Provide the (x, y) coordinate of the cell's center where the given text is located.  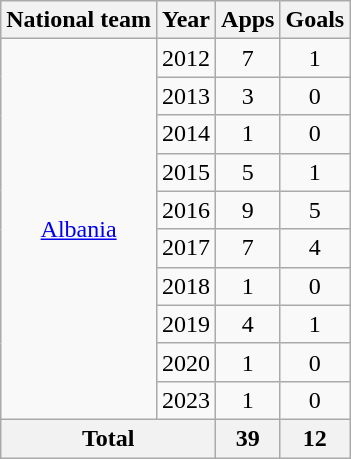
National team (79, 20)
2013 (186, 96)
Goals (315, 20)
2015 (186, 172)
2014 (186, 134)
12 (315, 438)
9 (248, 210)
Total (108, 438)
2023 (186, 400)
2018 (186, 286)
2019 (186, 324)
2016 (186, 210)
3 (248, 96)
39 (248, 438)
2020 (186, 362)
Albania (79, 230)
2017 (186, 248)
Apps (248, 20)
2012 (186, 58)
Year (186, 20)
